Locate the cell with the specified text and output its [X, Y] center coordinate. 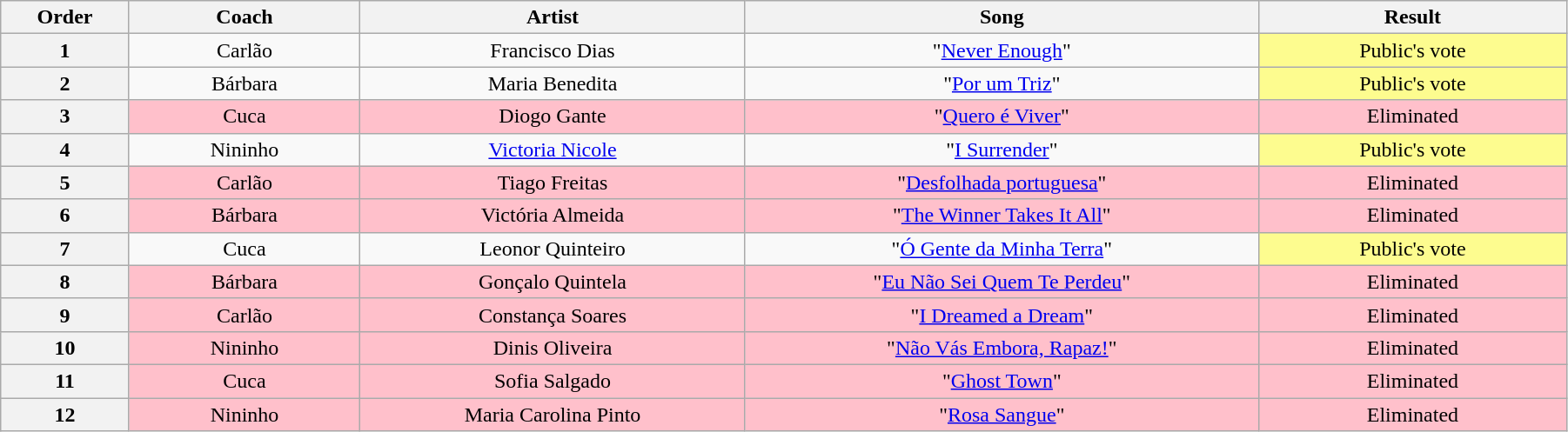
4 [64, 150]
Result [1412, 17]
Francisco Dias [553, 50]
"Por um Triz" [1002, 83]
2 [64, 83]
Maria Carolina Pinto [553, 415]
"Never Enough" [1002, 50]
Order [64, 17]
Leonor Quinteiro [553, 249]
Sofia Salgado [553, 381]
12 [64, 415]
"I Surrender" [1002, 150]
1 [64, 50]
Song [1002, 17]
8 [64, 282]
"Quero é Viver" [1002, 116]
6 [64, 216]
Victoria Nicole [553, 150]
Dinis Oliveira [553, 348]
7 [64, 249]
"Não Vás Embora, Rapaz!" [1002, 348]
Coach [245, 17]
Maria Benedita [553, 83]
9 [64, 315]
Artist [553, 17]
3 [64, 116]
5 [64, 183]
"I Dreamed a Dream" [1002, 315]
10 [64, 348]
"Ó Gente da Minha Terra" [1002, 249]
11 [64, 381]
Victória Almeida [553, 216]
"Eu Não Sei Quem Te Perdeu" [1002, 282]
Tiago Freitas [553, 183]
Constança Soares [553, 315]
"Ghost Town" [1002, 381]
Diogo Gante [553, 116]
"Desfolhada portuguesa" [1002, 183]
"The Winner Takes It All" [1002, 216]
"Rosa Sangue" [1002, 415]
Gonçalo Quintela [553, 282]
